Identify which cell holds the provided text, then report its [X, Y] central coordinate. 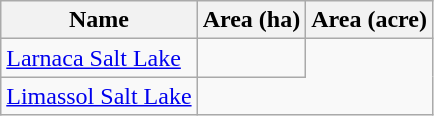
Name [99, 20]
Area (ha) [252, 20]
Limassol Salt Lake [99, 96]
Area (acre) [370, 20]
Larnaca Salt Lake [99, 58]
